Provide the [X, Y] coordinate of the cell's center where the given text is located.  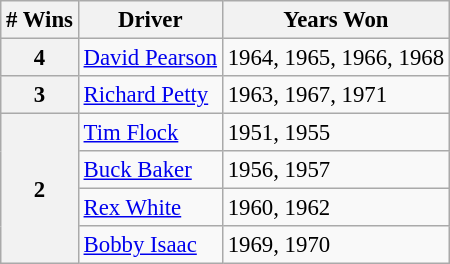
1969, 1970 [336, 245]
3 [40, 95]
1960, 1962 [336, 208]
1963, 1967, 1971 [336, 95]
David Pearson [150, 58]
Driver [150, 20]
Buck Baker [150, 170]
2 [40, 189]
1956, 1957 [336, 170]
4 [40, 58]
Rex White [150, 208]
Bobby Isaac [150, 245]
1964, 1965, 1966, 1968 [336, 58]
Tim Flock [150, 133]
Richard Petty [150, 95]
Years Won [336, 20]
# Wins [40, 20]
1951, 1955 [336, 133]
